Provide the [X, Y] coordinate of the cell's center where the given text is located.  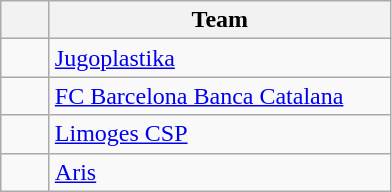
FC Barcelona Banca Catalana [220, 96]
Team [220, 20]
Limoges CSP [220, 134]
Aris [220, 172]
Jugoplastika [220, 58]
